Extract the [x, y] coordinate from the center of the cell holding the provided text.  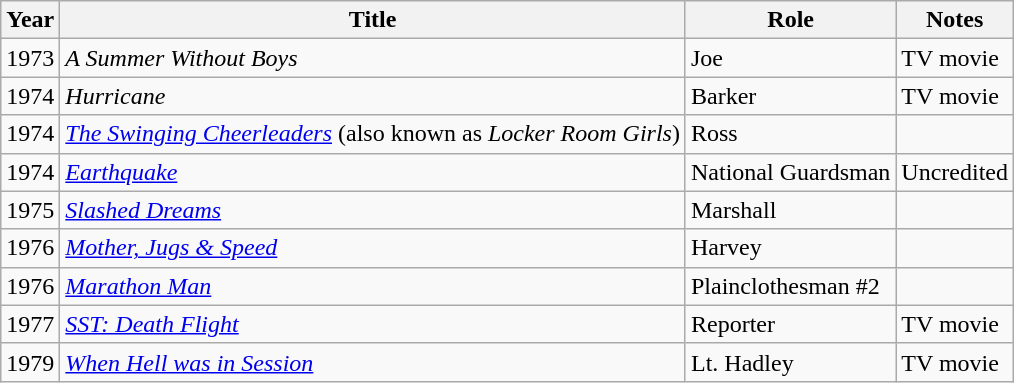
Role [790, 20]
Slashed Dreams [373, 210]
Lt. Hadley [790, 362]
Title [373, 20]
Year [30, 20]
Notes [955, 20]
Marshall [790, 210]
Harvey [790, 248]
Uncredited [955, 172]
1973 [30, 58]
Reporter [790, 324]
1977 [30, 324]
Joe [790, 58]
The Swinging Cheerleaders (also known as Locker Room Girls) [373, 134]
Barker [790, 96]
SST: Death Flight [373, 324]
Earthquake [373, 172]
When Hell was in Session [373, 362]
1979 [30, 362]
National Guardsman [790, 172]
Plainclothesman #2 [790, 286]
Ross [790, 134]
Hurricane [373, 96]
1975 [30, 210]
Marathon Man [373, 286]
A Summer Without Boys [373, 58]
Mother, Jugs & Speed [373, 248]
